For the text-containing cell, return its midpoint in [X, Y] coordinate format. 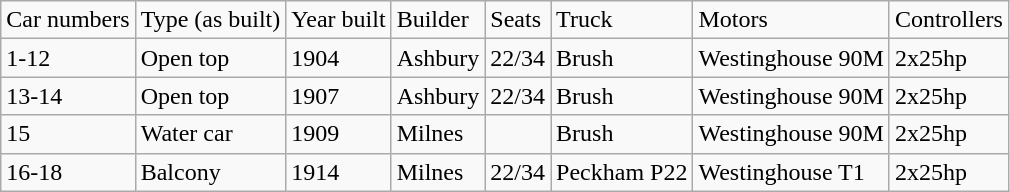
1914 [338, 172]
Car numbers [68, 20]
Truck [622, 20]
1909 [338, 134]
1-12 [68, 58]
Controllers [948, 20]
13-14 [68, 96]
Year built [338, 20]
Motors [791, 20]
Builder [438, 20]
Water car [210, 134]
Westinghouse T1 [791, 172]
Balcony [210, 172]
Seats [518, 20]
1907 [338, 96]
Type (as built) [210, 20]
Peckham P22 [622, 172]
1904 [338, 58]
16-18 [68, 172]
15 [68, 134]
